Provide the [x, y] coordinate of the cell's center where the given text is located.  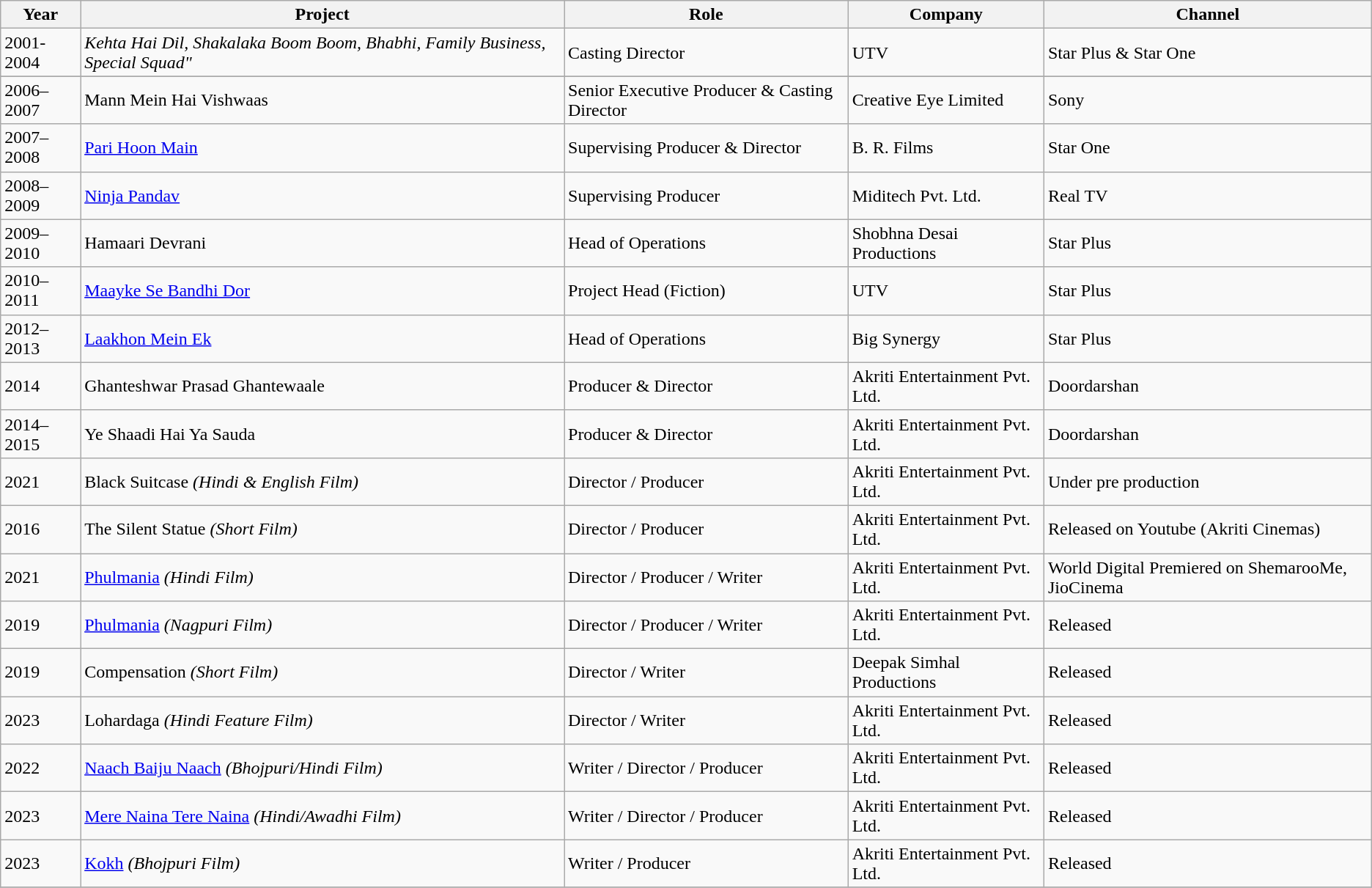
Star One [1208, 148]
2014 [41, 386]
Lohardaga (Hindi Feature Film) [322, 720]
Project [322, 15]
Hamaari Devrani [322, 243]
Miditech Pvt. Ltd. [945, 195]
Phulmania (Nagpuri Film) [322, 625]
Supervising Producer [707, 195]
Project Head (Fiction) [707, 290]
2006–2007 [41, 100]
2014–2015 [41, 434]
Compensation (Short Film) [322, 673]
Star Plus & Star One [1208, 53]
2001-2004 [41, 53]
Channel [1208, 15]
The Silent Statue (Short Film) [322, 529]
2012–2013 [41, 339]
Big Synergy [945, 339]
Naach Baiju Naach (Bhojpuri/Hindi Film) [322, 768]
World Digital Premiered on ShemarooMe, JioCinema [1208, 576]
Mann Mein Hai Vishwaas [322, 100]
2016 [41, 529]
Role [707, 15]
2010–2011 [41, 290]
Casting Director [707, 53]
Laakhon Mein Ek [322, 339]
Kokh (Bhojpuri Film) [322, 864]
Year [41, 15]
2007–2008 [41, 148]
Deepak Simhal Productions [945, 673]
Black Suitcase (Hindi & English Film) [322, 481]
Released on Youtube (Akriti Cinemas) [1208, 529]
Shobhna Desai Productions [945, 243]
Senior Executive Producer & Casting Director [707, 100]
Ninja Pandav [322, 195]
Supervising Producer & Director [707, 148]
Under pre production [1208, 481]
2022 [41, 768]
Phulmania (Hindi Film) [322, 576]
B. R. Films [945, 148]
2009–2010 [41, 243]
Mere Naina Tere Naina (Hindi/Awadhi Film) [322, 815]
Ye Shaadi Hai Ya Sauda [322, 434]
Writer / Producer [707, 864]
Sony [1208, 100]
Ghanteshwar Prasad Ghantewaale [322, 386]
Creative Eye Limited [945, 100]
Company [945, 15]
2008–2009 [41, 195]
Kehta Hai Dil, Shakalaka Boom Boom, Bhabhi, Family Business, Special Squad" [322, 53]
Real TV [1208, 195]
Maayke Se Bandhi Dor [322, 290]
Pari Hoon Main [322, 148]
